From the cell containing the given text, extract its center point as (x, y) coordinate. 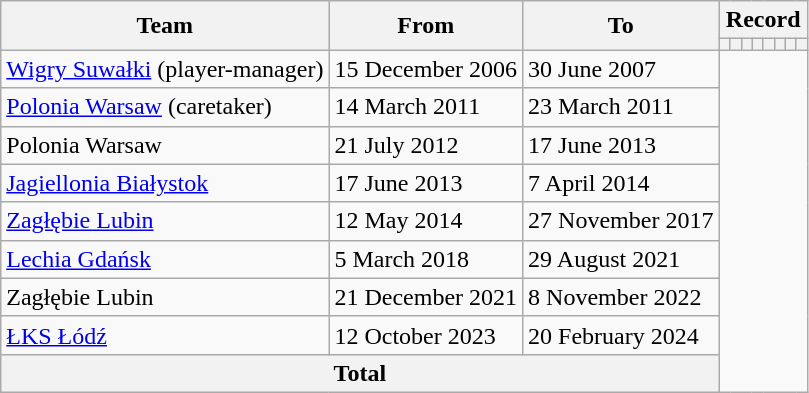
Wigry Suwałki (player-manager) (165, 69)
5 March 2018 (426, 259)
Jagiellonia Białystok (165, 183)
Team (165, 26)
Lechia Gdańsk (165, 259)
Total (360, 373)
ŁKS Łódź (165, 335)
29 August 2021 (621, 259)
Record (763, 20)
21 December 2021 (426, 297)
Polonia Warsaw (165, 145)
14 March 2011 (426, 107)
12 May 2014 (426, 221)
27 November 2017 (621, 221)
20 February 2024 (621, 335)
8 November 2022 (621, 297)
15 December 2006 (426, 69)
To (621, 26)
30 June 2007 (621, 69)
21 July 2012 (426, 145)
Polonia Warsaw (caretaker) (165, 107)
12 October 2023 (426, 335)
23 March 2011 (621, 107)
From (426, 26)
7 April 2014 (621, 183)
